Find where the given text appears and provide that cell's center as (x, y) coordinate. 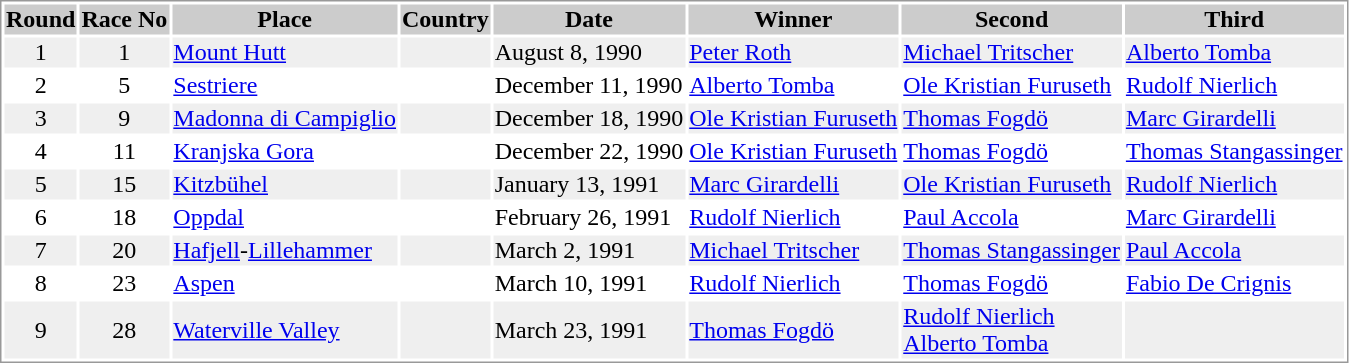
6 (40, 217)
Oppdal (285, 217)
Waterville Valley (285, 330)
Second (1012, 19)
February 26, 1991 (589, 217)
December 18, 1990 (589, 119)
Date (589, 19)
2 (40, 85)
August 8, 1990 (589, 53)
March 10, 1991 (589, 283)
28 (124, 330)
Aspen (285, 283)
March 2, 1991 (589, 251)
Country (445, 19)
3 (40, 119)
11 (124, 151)
Round (40, 19)
Fabio De Crignis (1234, 283)
15 (124, 185)
4 (40, 151)
Kranjska Gora (285, 151)
Race No (124, 19)
7 (40, 251)
Peter Roth (794, 53)
Third (1234, 19)
Madonna di Campiglio (285, 119)
March 23, 1991 (589, 330)
December 22, 1990 (589, 151)
Winner (794, 19)
Rudolf Nierlich Alberto Tomba (1012, 330)
Mount Hutt (285, 53)
Kitzbühel (285, 185)
18 (124, 217)
8 (40, 283)
Sestriere (285, 85)
January 13, 1991 (589, 185)
Hafjell-Lillehammer (285, 251)
23 (124, 283)
Place (285, 19)
20 (124, 251)
December 11, 1990 (589, 85)
